Return [X, Y] of the center of cell containing provided text 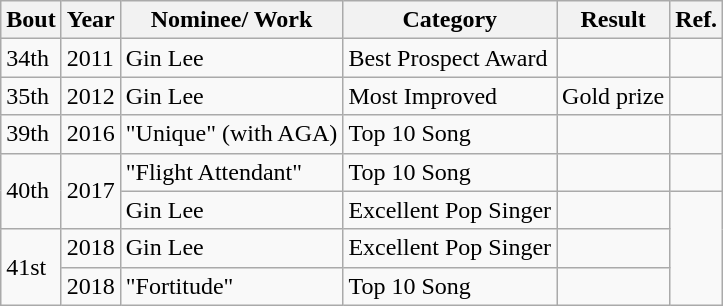
Gold prize [614, 96]
2016 [90, 134]
41st [31, 267]
Best Prospect Award [450, 58]
Ref. [696, 20]
Nominee/ Work [232, 20]
2012 [90, 96]
2011 [90, 58]
Most Improved [450, 96]
2017 [90, 191]
39th [31, 134]
35th [31, 96]
Year [90, 20]
Bout [31, 20]
"Fortitude" [232, 286]
Category [450, 20]
"Flight Attendant" [232, 172]
"Unique" (with AGA) [232, 134]
40th [31, 191]
Result [614, 20]
34th [31, 58]
